Capture the cell that displays the provided text and extract its [x, y] central coordinate. 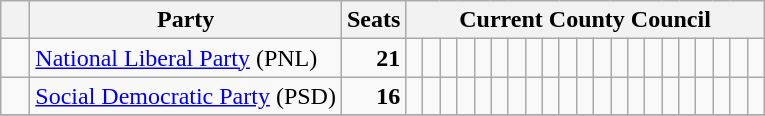
21 [373, 58]
Social Democratic Party (PSD) [186, 96]
Current County Council [585, 20]
16 [373, 96]
Seats [373, 20]
Party [186, 20]
National Liberal Party (PNL) [186, 58]
